Detect which cell encompasses the target text, then output its (x, y) center coordinate. 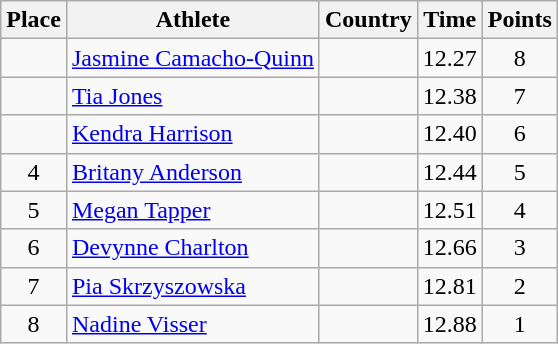
Time (450, 20)
3 (520, 248)
Tia Jones (192, 96)
Devynne Charlton (192, 248)
Megan Tapper (192, 210)
Britany Anderson (192, 172)
Place (34, 20)
12.51 (450, 210)
Jasmine Camacho-Quinn (192, 58)
Kendra Harrison (192, 134)
12.27 (450, 58)
2 (520, 286)
12.88 (450, 324)
1 (520, 324)
12.66 (450, 248)
12.40 (450, 134)
12.44 (450, 172)
Points (520, 20)
12.38 (450, 96)
Nadine Visser (192, 324)
Athlete (192, 20)
Pia Skrzyszowska (192, 286)
Country (368, 20)
12.81 (450, 286)
